Search for the cell housing the specified text and yield its [X, Y] center coordinate. 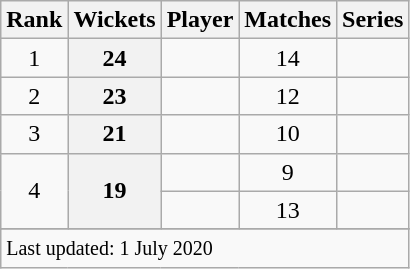
Matches [288, 20]
2 [34, 96]
23 [114, 96]
Series [373, 20]
Wickets [114, 20]
19 [114, 191]
3 [34, 134]
21 [114, 134]
13 [288, 210]
4 [34, 191]
12 [288, 96]
Player [200, 20]
Rank [34, 20]
1 [34, 58]
Last updated: 1 July 2020 [205, 248]
14 [288, 58]
9 [288, 172]
24 [114, 58]
10 [288, 134]
